For the text-containing cell, return its midpoint in [X, Y] coordinate format. 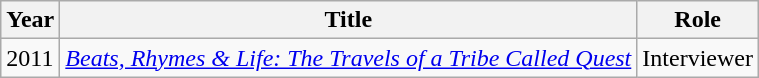
Beats, Rhymes & Life: The Travels of a Tribe Called Quest [348, 58]
2011 [30, 58]
Title [348, 20]
Interviewer [698, 58]
Role [698, 20]
Year [30, 20]
